Capture the cell that displays the provided text and extract its [X, Y] central coordinate. 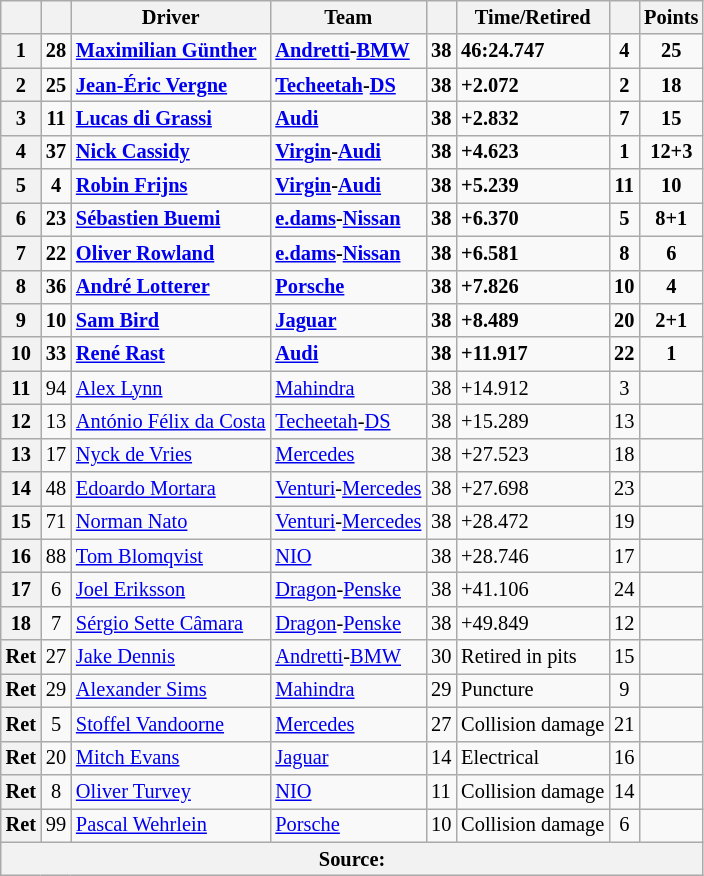
Sébastien Buemi [170, 219]
24 [624, 589]
28 [56, 51]
Nick Cassidy [170, 152]
Mitch Evans [170, 758]
88 [56, 556]
Jean-Éric Vergne [170, 85]
+27.523 [532, 455]
+6.581 [532, 253]
Electrical [532, 758]
Source: [352, 859]
Puncture [532, 690]
Maximilian Günther [170, 51]
Edoardo Mortara [170, 489]
+14.912 [532, 388]
António Félix da Costa [170, 421]
Retired in pits [532, 657]
+28.746 [532, 556]
21 [624, 724]
+49.849 [532, 623]
Joel Eriksson [170, 589]
+11.917 [532, 354]
Points [671, 17]
André Lotterer [170, 287]
Pascal Wehrlein [170, 825]
+4.623 [532, 152]
Lucas di Grassi [170, 118]
12+3 [671, 152]
Driver [170, 17]
Tom Blomqvist [170, 556]
+2.832 [532, 118]
2+1 [671, 320]
Sérgio Sette Câmara [170, 623]
8+1 [671, 219]
33 [56, 354]
+5.239 [532, 186]
Time/Retired [532, 17]
+28.472 [532, 522]
99 [56, 825]
+27.698 [532, 489]
+8.489 [532, 320]
+6.370 [532, 219]
Norman Nato [170, 522]
+15.289 [532, 421]
46:24.747 [532, 51]
Alex Lynn [170, 388]
+2.072 [532, 85]
+7.826 [532, 287]
30 [441, 657]
Sam Bird [170, 320]
Robin Frijns [170, 186]
Jake Dennis [170, 657]
36 [56, 287]
+41.106 [532, 589]
37 [56, 152]
Oliver Turvey [170, 791]
Stoffel Vandoorne [170, 724]
71 [56, 522]
Alexander Sims [170, 690]
19 [624, 522]
René Rast [170, 354]
Nyck de Vries [170, 455]
Team [348, 17]
94 [56, 388]
Oliver Rowland [170, 253]
48 [56, 489]
